Return (x, y) of the center of cell containing provided text 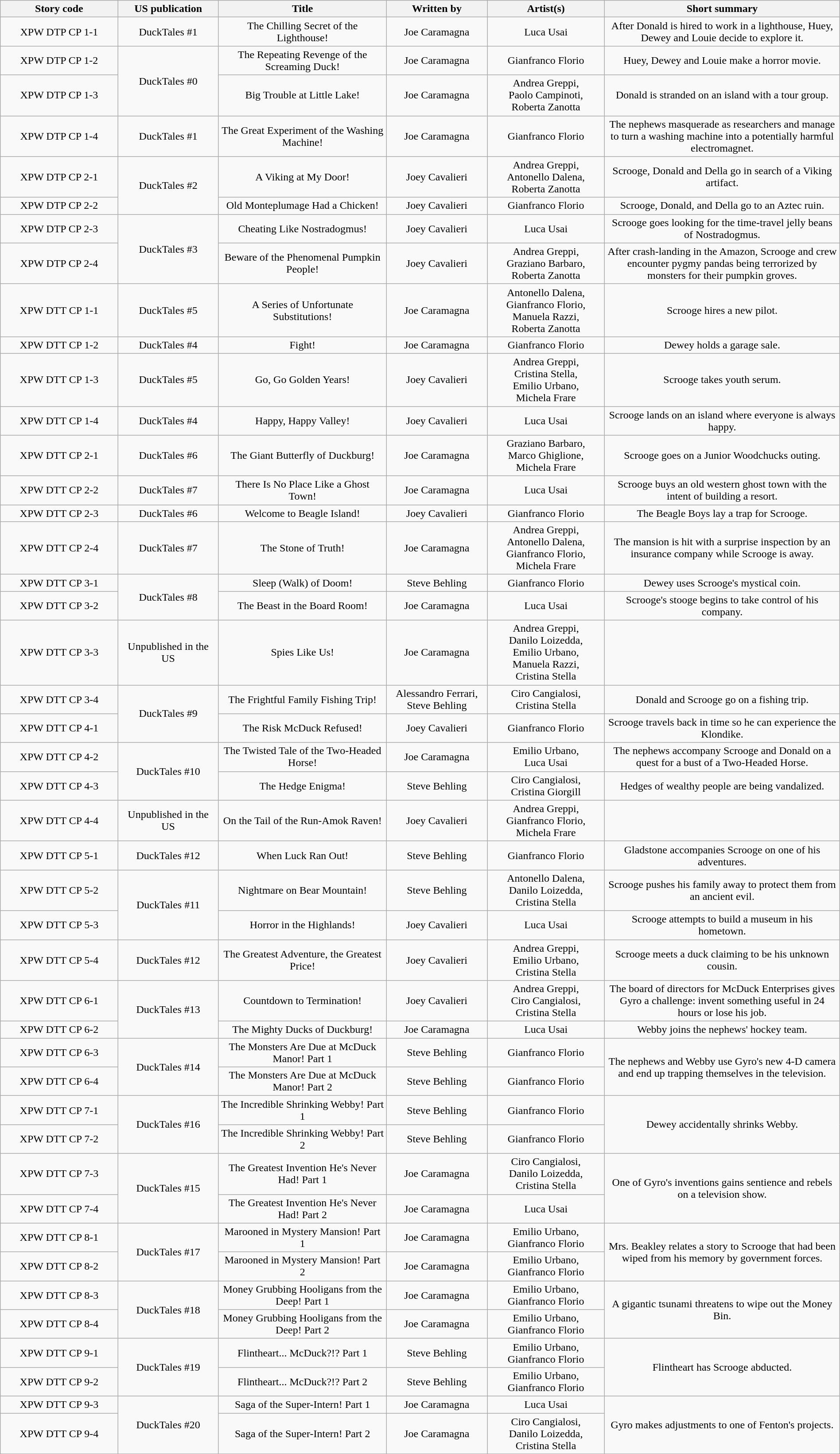
The Risk McDuck Refused! (302, 728)
Saga of the Super-Intern! Part 2 (302, 1434)
Nightmare on Bear Mountain! (302, 890)
A Viking at My Door! (302, 177)
Written by (437, 9)
Title (302, 9)
DuckTales #9 (168, 714)
Scrooge attempts to build a museum in his hometown. (722, 925)
XPW DTP CP 1-3 (59, 95)
Mrs. Beakley relates a story to Scrooge that had been wiped from his memory by government forces. (722, 1252)
DuckTales #11 (168, 904)
XPW DTT CP 3-3 (59, 653)
Scrooge, Donald, and Della go to an Aztec ruin. (722, 206)
XPW DTT CP 7-4 (59, 1208)
XPW DTT CP 8-2 (59, 1266)
XPW DTT CP 6-3 (59, 1052)
Scrooge takes youth serum. (722, 379)
Andrea Greppi, Emilio Urbano, Cristina Stella (546, 960)
XPW DTT CP 2-4 (59, 548)
XPW DTT CP 8-1 (59, 1238)
A gigantic tsunami threatens to wipe out the Money Bin. (722, 1309)
Scrooge hires a new pilot. (722, 310)
XPW DTT CP 8-4 (59, 1324)
Happy, Happy Valley! (302, 420)
The Monsters Are Due at McDuck Manor! Part 2 (302, 1082)
XPW DTT CP 1-4 (59, 420)
Short summary (722, 9)
Ciro Cangialosi, Cristina Giorgill (546, 786)
Fight! (302, 345)
XPW DTT CP 5-2 (59, 890)
Marooned in Mystery Mansion! Part 1 (302, 1238)
The Greatest Invention He's Never Had! Part 2 (302, 1208)
Story code (59, 9)
Marooned in Mystery Mansion! Part 2 (302, 1266)
Scrooge goes on a Junior Woodchucks outing. (722, 456)
Huey, Dewey and Louie make a horror movie. (722, 60)
Flintheart... McDuck?!? Part 2 (302, 1381)
The Incredible Shrinking Webby! Part 2 (302, 1139)
Emilio Urbano, Luca Usai (546, 757)
XPW DTP CP 2-3 (59, 229)
DuckTales #19 (168, 1367)
Scrooge meets a duck claiming to be his unknown cousin. (722, 960)
XPW DTP CP 1-2 (59, 60)
XPW DTT CP 5-3 (59, 925)
XPW DTT CP 8-3 (59, 1295)
XPW DTT CP 7-3 (59, 1174)
Donald is stranded on an island with a tour group. (722, 95)
XPW DTP CP 2-1 (59, 177)
Scrooge travels back in time so he can experience the Klondike. (722, 728)
DuckTales #10 (168, 771)
XPW DTT CP 2-1 (59, 456)
The Greatest Adventure, the Greatest Price! (302, 960)
DuckTales #18 (168, 1309)
Sleep (Walk) of Doom! (302, 583)
US publication (168, 9)
The Beast in the Board Room! (302, 606)
DuckTales #2 (168, 185)
Andrea Greppi, Cristina Stella, Emilio Urbano, Michela Frare (546, 379)
The nephews masquerade as researchers and manage to turn a washing machine into a potentially harmful electromagnet. (722, 136)
Big Trouble at Little Lake! (302, 95)
Scrooge goes looking for the time-travel jelly beans of Nostradogmus. (722, 229)
Artist(s) (546, 9)
Flintheart... McDuck?!? Part 1 (302, 1353)
Countdown to Termination! (302, 1001)
The Twisted Tale of the Two-Headed Horse! (302, 757)
Money Grubbing Hooligans from the Deep! Part 1 (302, 1295)
XPW DTT CP 3-1 (59, 583)
XPW DTP CP 1-4 (59, 136)
XPW DTT CP 3-2 (59, 606)
XPW DTT CP 9-1 (59, 1353)
The mansion is hit with a surprise inspection by an insurance company while Scrooge is away. (722, 548)
Scrooge lands on an island where everyone is always happy. (722, 420)
The board of directors for McDuck Enterprises gives Gyro a challenge: invent something useful in 24 hours or lose his job. (722, 1001)
Alessandro Ferrari, Steve Behling (437, 700)
XPW DTP CP 2-4 (59, 263)
Scrooge, Donald and Della go in search of a Viking artifact. (722, 177)
DuckTales #13 (168, 1009)
The Great Experiment of the Washing Machine! (302, 136)
The Hedge Enigma! (302, 786)
XPW DTP CP 2-2 (59, 206)
Graziano Barbaro, Marco Ghiglione, Michela Frare (546, 456)
XPW DTT CP 2-2 (59, 490)
XPW DTT CP 1-2 (59, 345)
XPW DTT CP 6-4 (59, 1082)
One of Gyro's inventions gains sentience and rebels on a television show. (722, 1188)
Gladstone accompanies Scrooge on one of his adventures. (722, 856)
Antonello Dalena, Gianfranco Florio, Manuela Razzi, Roberta Zanotta (546, 310)
The Chilling Secret of the Lighthouse! (302, 32)
Andrea Greppi, Paolo Campinoti, Roberta Zanotta (546, 95)
XPW DTT CP 4-1 (59, 728)
After Donald is hired to work in a lighthouse, Huey, Dewey and Louie decide to explore it. (722, 32)
XPW DTT CP 1-3 (59, 379)
XPW DTT CP 5-4 (59, 960)
XPW DTT CP 7-1 (59, 1110)
Beware of the Phenomenal Pumpkin People! (302, 263)
Horror in the Highlands! (302, 925)
XPW DTT CP 4-3 (59, 786)
The Mighty Ducks of Duckburg! (302, 1030)
Flintheart has Scrooge abducted. (722, 1367)
The Monsters Are Due at McDuck Manor! Part 1 (302, 1052)
Andrea Greppi, Antonello Dalena, Gianfranco Florio, Michela Frare (546, 548)
XPW DTT CP 9-4 (59, 1434)
The Giant Butterfly of Duckburg! (302, 456)
Spies Like Us! (302, 653)
Saga of the Super-Intern! Part 1 (302, 1404)
After crash-landing in the Amazon, Scrooge and crew encounter pygmy pandas being terrorized by monsters for their pumpkin groves. (722, 263)
DuckTales #17 (168, 1252)
Welcome to Beagle Island! (302, 513)
XPW DTT CP 9-3 (59, 1404)
The Greatest Invention He's Never Had! Part 1 (302, 1174)
Dewey accidentally shrinks Webby. (722, 1125)
The Stone of Truth! (302, 548)
Andrea Greppi, Danilo Loizedda, Emilio Urbano, Manuela Razzi, Cristina Stella (546, 653)
Ciro Cangialosi, Cristina Stella (546, 700)
Gyro makes adjustments to one of Fenton's projects. (722, 1425)
A Series of Unfortunate Substitutions! (302, 310)
XPW DTT CP 3-4 (59, 700)
The Frightful Family Fishing Trip! (302, 700)
DuckTales #3 (168, 249)
On the Tail of the Run-Amok Raven! (302, 821)
Andrea Greppi, Antonello Dalena, Roberta Zanotta (546, 177)
Andrea Greppi, Graziano Barbaro, Roberta Zanotta (546, 263)
The nephews accompany Scrooge and Donald on a quest for a bust of a Two-Headed Horse. (722, 757)
XPW DTT CP 2-3 (59, 513)
XPW DTT CP 1-1 (59, 310)
There Is No Place Like a Ghost Town! (302, 490)
DuckTales #0 (168, 81)
XPW DTT CP 5-1 (59, 856)
Go, Go Golden Years! (302, 379)
Hedges of wealthy people are being vandalized. (722, 786)
The Repeating Revenge of the Screaming Duck! (302, 60)
DuckTales #8 (168, 598)
Webby joins the nephews' hockey team. (722, 1030)
XPW DTT CP 7-2 (59, 1139)
Scrooge buys an old western ghost town with the intent of building a resort. (722, 490)
XPW DTT CP 6-2 (59, 1030)
Scrooge pushes his family away to protect them from an ancient evil. (722, 890)
The Incredible Shrinking Webby! Part 1 (302, 1110)
XPW DTP CP 1-1 (59, 32)
Antonello Dalena, Danilo Loizedda, Cristina Stella (546, 890)
DuckTales #14 (168, 1067)
Money Grubbing Hooligans from the Deep! Part 2 (302, 1324)
When Luck Ran Out! (302, 856)
Dewey holds a garage sale. (722, 345)
DuckTales #20 (168, 1425)
DuckTales #15 (168, 1188)
The nephews and Webby use Gyro's new 4-D camera and end up trapping themselves in the television. (722, 1067)
Dewey uses Scrooge's mystical coin. (722, 583)
Cheating Like Nostradogmus! (302, 229)
DuckTales #16 (168, 1125)
XPW DTT CP 4-4 (59, 821)
Andrea Greppi, Gianfranco Florio, Michela Frare (546, 821)
The Beagle Boys lay a trap for Scrooge. (722, 513)
Andrea Greppi, Ciro Cangialosi, Cristina Stella (546, 1001)
XPW DTT CP 6-1 (59, 1001)
Old Monteplumage Had a Chicken! (302, 206)
Donald and Scrooge go on a fishing trip. (722, 700)
Scrooge's stooge begins to take control of his company. (722, 606)
XPW DTT CP 4-2 (59, 757)
XPW DTT CP 9-2 (59, 1381)
